Return the (x, y) coordinate for the center point of the cell that contains the specified text.  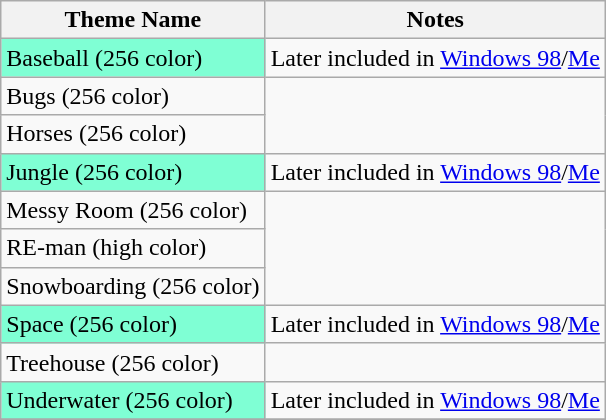
Notes (435, 20)
Treehouse (256 color) (133, 362)
Jungle (256 color) (133, 172)
Messy Room (256 color) (133, 210)
Horses (256 color) (133, 134)
Underwater (256 color) (133, 400)
Theme Name (133, 20)
Baseball (256 color) (133, 58)
Snowboarding (256 color) (133, 286)
Space (256 color) (133, 324)
RE-man (high color) (133, 248)
Bugs (256 color) (133, 96)
